Determine the [x, y] coordinate at the center of the cell enclosing the given text.  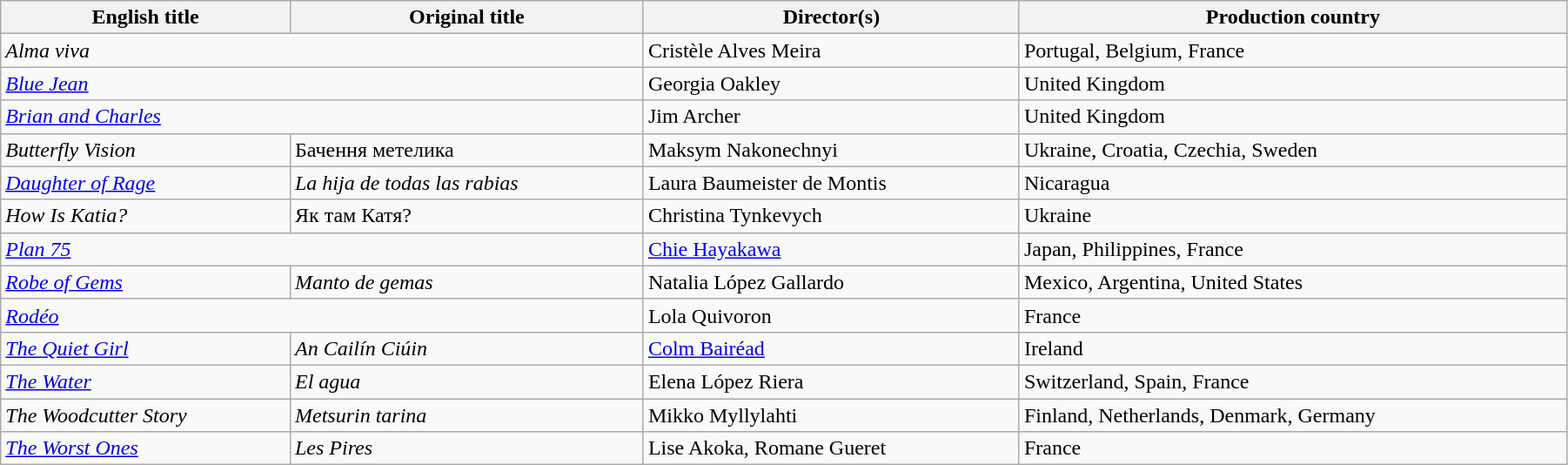
Georgia Oakley [831, 84]
Daughter of Rage [146, 183]
Rodéo [322, 315]
Manto de gemas [466, 282]
El agua [466, 381]
Plan 75 [322, 249]
Butterfly Vision [146, 150]
Switzerland, Spain, France [1293, 381]
Original title [466, 17]
How Is Katia? [146, 216]
An Cailín Ciúin [466, 348]
The Water [146, 381]
La hija de todas las rabias [466, 183]
Lola Quivoron [831, 315]
Як там Катя? [466, 216]
Finland, Netherlands, Denmark, Germany [1293, 415]
Cristèle Alves Meira [831, 51]
Japan, Philippines, France [1293, 249]
Les Pires [466, 448]
Alma viva [322, 51]
Production country [1293, 17]
Nicaragua [1293, 183]
Laura Baumeister de Montis [831, 183]
The Woodcutter Story [146, 415]
Lise Akoka, Romane Gueret [831, 448]
Natalia López Gallardo [831, 282]
Chie Hayakawa [831, 249]
The Worst Ones [146, 448]
Metsurin tarina [466, 415]
Jim Archer [831, 117]
Director(s) [831, 17]
Elena López Riera [831, 381]
Portugal, Belgium, France [1293, 51]
Blue Jean [322, 84]
The Quiet Girl [146, 348]
Colm Bairéad [831, 348]
Ukraine, Croatia, Czechia, Sweden [1293, 150]
Бачення метелика [466, 150]
Christina Tynkevych [831, 216]
Robe of Gems [146, 282]
Mikko Myllylahti [831, 415]
English title [146, 17]
Ireland [1293, 348]
Brian and Charles [322, 117]
Mexico, Argentina, United States [1293, 282]
Ukraine [1293, 216]
Maksym Nakonechnyi [831, 150]
